For the text-containing cell, return its midpoint in [X, Y] coordinate format. 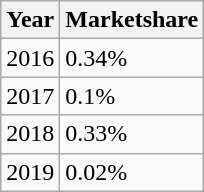
2018 [30, 134]
Year [30, 20]
0.33% [132, 134]
Marketshare [132, 20]
0.34% [132, 58]
2017 [30, 96]
2016 [30, 58]
0.1% [132, 96]
2019 [30, 172]
0.02% [132, 172]
